Capture the cell that displays the provided text and extract its (x, y) central coordinate. 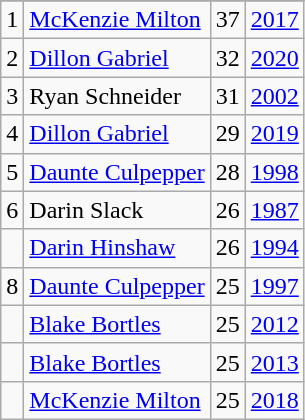
3 (12, 96)
4 (12, 134)
1994 (274, 248)
31 (228, 96)
Darin Hinshaw (117, 248)
1 (12, 20)
32 (228, 58)
5 (12, 172)
2018 (274, 400)
1998 (274, 172)
37 (228, 20)
Darin Slack (117, 210)
6 (12, 210)
2019 (274, 134)
2002 (274, 96)
8 (12, 286)
28 (228, 172)
2013 (274, 362)
1987 (274, 210)
29 (228, 134)
2017 (274, 20)
2 (12, 58)
1997 (274, 286)
Ryan Schneider (117, 96)
2012 (274, 324)
2020 (274, 58)
